Capture the cell that displays the provided text and extract its (X, Y) central coordinate. 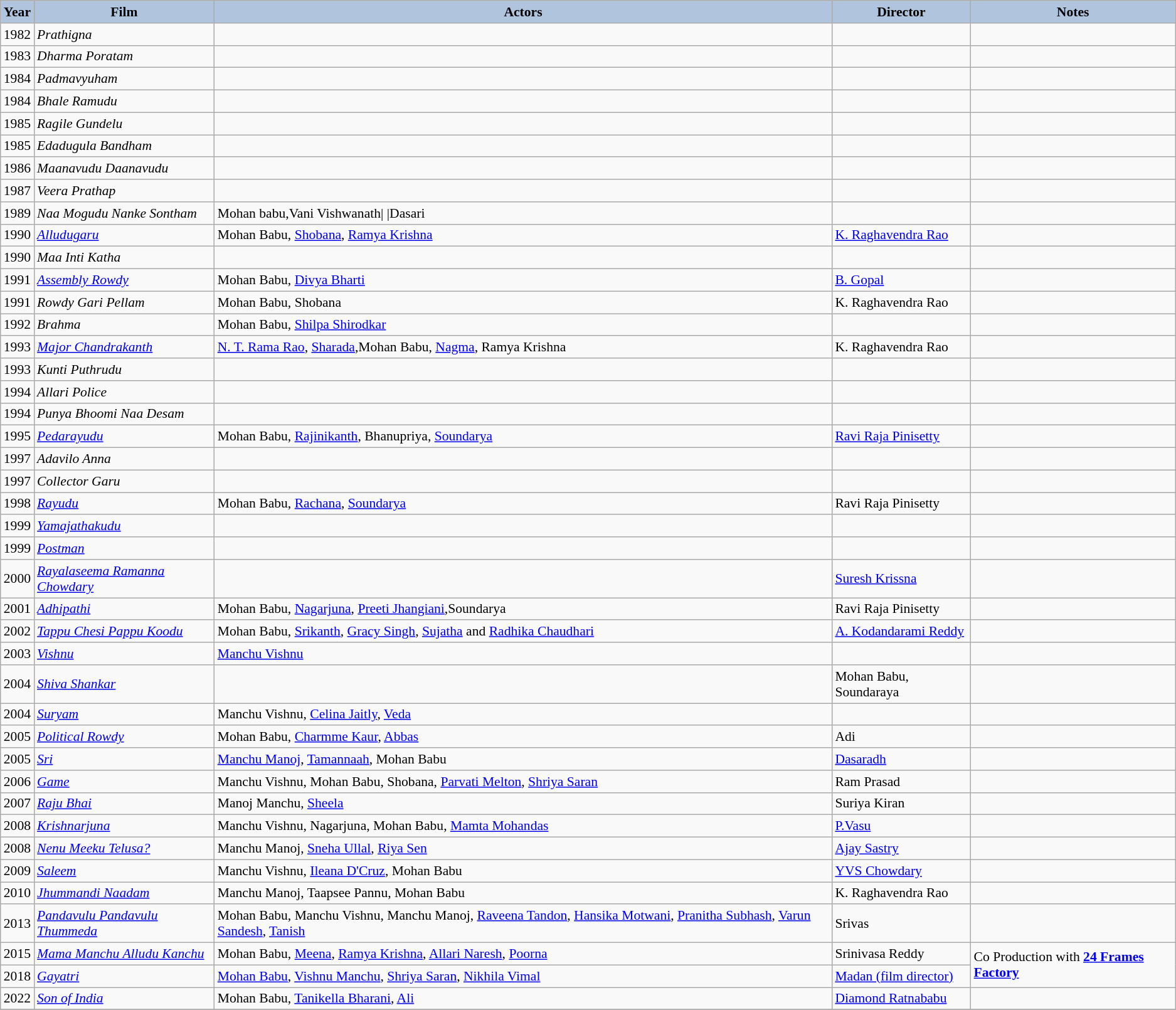
2003 (18, 654)
1987 (18, 191)
Nenu Meeku Telusa? (124, 849)
B. Gopal (901, 280)
Madan (film director) (901, 976)
Padmavyuham (124, 79)
Manchu Vishnu, Nagarjuna, Mohan Babu, Mamta Mohandas (523, 826)
Rowdy Gari Pellam (124, 302)
Mohan Babu, Manchu Vishnu, Manchu Manoj, Raveena Tandon, Hansika Motwani, Pranitha Subhash, Varun Sandesh, Tanish (523, 923)
Manchu Vishnu, Mohan Babu, Shobana, Parvati Melton, Shriya Saran (523, 782)
Mohan Babu, Rachana, Soundarya (523, 504)
Naa Mogudu Nanke Sontham (124, 213)
Mohan Babu, Nagarjuna, Preeti Jhangiani,Soundarya (523, 609)
Kunti Puthrudu (124, 369)
Major Chandrakanth (124, 348)
Mohan babu,Vani Vishwanath| |Dasari (523, 213)
2015 (18, 954)
Rayalaseema Ramanna Chowdary (124, 578)
Tappu Chesi Pappu Koodu (124, 632)
Srinivasa Reddy (901, 954)
Film (124, 12)
Rayudu (124, 504)
2007 (18, 804)
2000 (18, 578)
Mama Manchu Alludu Kanchu (124, 954)
Adi (901, 737)
Mohan Babu, Soundaraya (901, 684)
Son of India (124, 999)
Manchu Vishnu (523, 654)
1982 (18, 35)
Saleem (124, 871)
Bhale Ramudu (124, 102)
2002 (18, 632)
Gayatri (124, 976)
Yamajathakudu (124, 526)
Brahma (124, 325)
Mohan Babu, Shilpa Shirodkar (523, 325)
YVS Chowdary (901, 871)
1989 (18, 213)
Manchu Manoj, Sneha Ullal, Riya Sen (523, 849)
Manchu Vishnu, Celina Jaitly, Veda (523, 715)
Sri (124, 759)
Pandavulu Pandavulu Thummeda (124, 923)
Alludugaru (124, 235)
Diamond Ratnababu (901, 999)
Mohan Babu, Vishnu Manchu, Shriya Saran, Nikhila Vimal (523, 976)
1983 (18, 56)
1998 (18, 504)
Raju Bhai (124, 804)
Maa Inti Katha (124, 258)
Actors (523, 12)
Ragile Gundelu (124, 124)
Pedarayudu (124, 437)
Postman (124, 548)
1986 (18, 169)
Year (18, 12)
Co Production with 24 Frames Factory (1073, 965)
Dharma Poratam (124, 56)
Dasaradh (901, 759)
Srivas (901, 923)
P.Vasu (901, 826)
Assembly Rowdy (124, 280)
Vishnu (124, 654)
Manoj Manchu, Sheela (523, 804)
2009 (18, 871)
Mohan Babu, Shobana, Ramya Krishna (523, 235)
Manchu Manoj, Taapsee Pannu, Mohan Babu (523, 893)
Collector Garu (124, 481)
Mohan Babu, Meena, Ramya Krishna, Allari Naresh, Poorna (523, 954)
1992 (18, 325)
N. T. Rama Rao, Sharada,Mohan Babu, Nagma, Ramya Krishna (523, 348)
Ram Prasad (901, 782)
A. Kodandarami Reddy (901, 632)
Adhipathi (124, 609)
Shiva Shankar (124, 684)
Suresh Krissna (901, 578)
Game (124, 782)
Mohan Babu, Srikanth, Gracy Singh, Sujatha and Radhika Chaudhari (523, 632)
Allari Police (124, 392)
Mohan Babu, Tanikella Bharani, Ali (523, 999)
2001 (18, 609)
Mohan Babu, Rajinikanth, Bhanupriya, Soundarya (523, 437)
Manchu Vishnu, Ileana D'Cruz, Mohan Babu (523, 871)
Director (901, 12)
Ajay Sastry (901, 849)
Mohan Babu, Divya Bharti (523, 280)
1995 (18, 437)
2022 (18, 999)
2018 (18, 976)
Maanavudu Daanavudu (124, 169)
2006 (18, 782)
Suryam (124, 715)
Notes (1073, 12)
2010 (18, 893)
Mohan Babu, Shobana (523, 302)
2013 (18, 923)
Jhummandi Naadam (124, 893)
Manchu Manoj, Tamannaah, Mohan Babu (523, 759)
Prathigna (124, 35)
Political Rowdy (124, 737)
Krishnarjuna (124, 826)
Adavilo Anna (124, 459)
Punya Bhoomi Naa Desam (124, 414)
Mohan Babu, Charmme Kaur, Abbas (523, 737)
Veera Prathap (124, 191)
Edadugula Bandham (124, 146)
Suriya Kiran (901, 804)
